Find where the given text appears and provide that cell's center as (X, Y) coordinate. 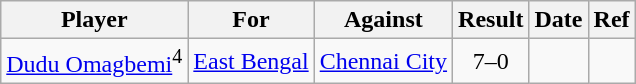
Player (94, 20)
Against (383, 20)
Chennai City (383, 62)
Result (491, 20)
For (251, 20)
East Bengal (251, 62)
Dudu Omagbemi4 (94, 62)
Ref (612, 20)
Date (558, 20)
7–0 (491, 62)
